Locate the cell with the specified text and output its [X, Y] center coordinate. 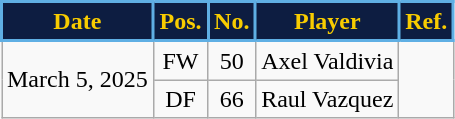
Ref. [426, 22]
No. [232, 22]
50 [232, 60]
Pos. [180, 22]
66 [232, 99]
FW [180, 60]
Date [78, 22]
Raul Vazquez [328, 99]
Player [328, 22]
DF [180, 99]
Axel Valdivia [328, 60]
March 5, 2025 [78, 80]
